Determine the (x, y) coordinate at the center of the cell enclosing the given text.  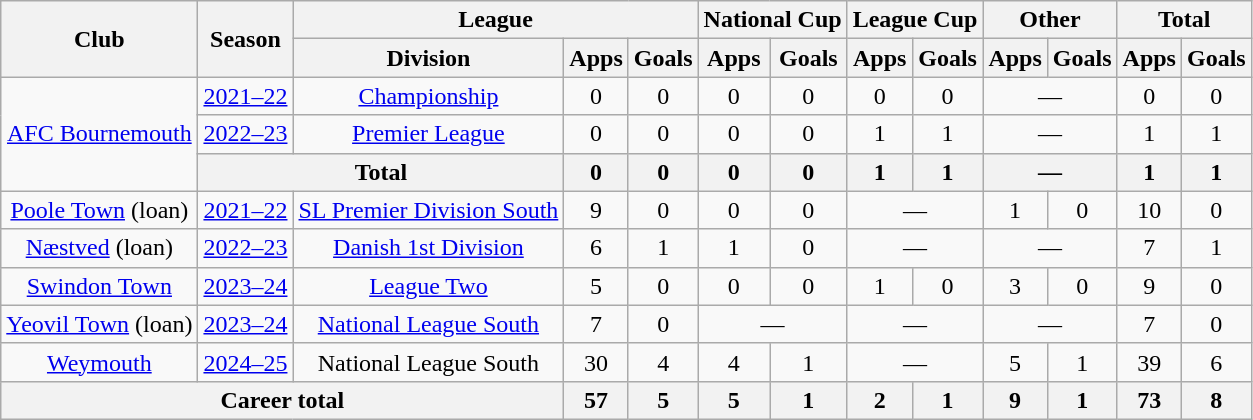
Weymouth (100, 362)
National Cup (772, 20)
Poole Town (loan) (100, 210)
8 (1216, 400)
League (496, 20)
Championship (428, 96)
Swindon Town (100, 286)
Næstved (loan) (100, 248)
30 (596, 362)
Danish 1st Division (428, 248)
Division (428, 58)
57 (596, 400)
Yeovil Town (loan) (100, 324)
Other (1050, 20)
2 (880, 400)
AFC Bournemouth (100, 134)
39 (1149, 362)
Career total (282, 400)
2024–25 (246, 362)
Season (246, 39)
3 (1015, 286)
10 (1149, 210)
League Two (428, 286)
SL Premier Division South (428, 210)
Premier League (428, 134)
73 (1149, 400)
Club (100, 39)
League Cup (915, 20)
